Return the [X, Y] coordinate for the center point of the cell that contains the specified text.  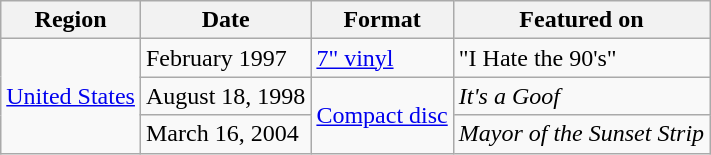
Region [71, 20]
7" vinyl [382, 58]
Compact disc [382, 115]
August 18, 1998 [225, 96]
Date [225, 20]
"I Hate the 90's" [581, 58]
United States [71, 96]
Format [382, 20]
It's a Goof [581, 96]
March 16, 2004 [225, 134]
Mayor of the Sunset Strip [581, 134]
February 1997 [225, 58]
Featured on [581, 20]
